Detect which cell encompasses the target text, then output its (x, y) center coordinate. 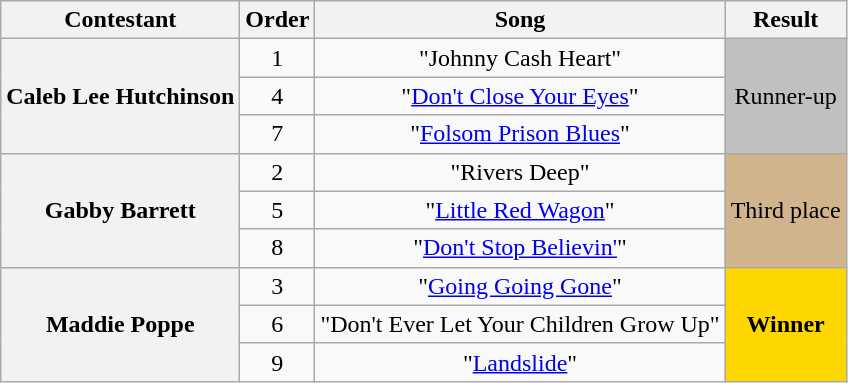
Contestant (120, 20)
9 (278, 362)
Third place (786, 210)
"Don't Stop Believin'" (520, 248)
Maddie Poppe (120, 324)
1 (278, 58)
6 (278, 324)
"Don't Close Your Eyes" (520, 96)
"Little Red Wagon" (520, 210)
Caleb Lee Hutchinson (120, 96)
8 (278, 248)
"Johnny Cash Heart" (520, 58)
Winner (786, 324)
Result (786, 20)
2 (278, 172)
Song (520, 20)
Runner-up (786, 96)
"Landslide" (520, 362)
"Going Going Gone" (520, 286)
3 (278, 286)
4 (278, 96)
"Folsom Prison Blues" (520, 134)
"Rivers Deep" (520, 172)
Gabby Barrett (120, 210)
"Don't Ever Let Your Children Grow Up" (520, 324)
Order (278, 20)
5 (278, 210)
7 (278, 134)
